Scan for the cell matching the given text and deliver its (X, Y) coordinate at center. 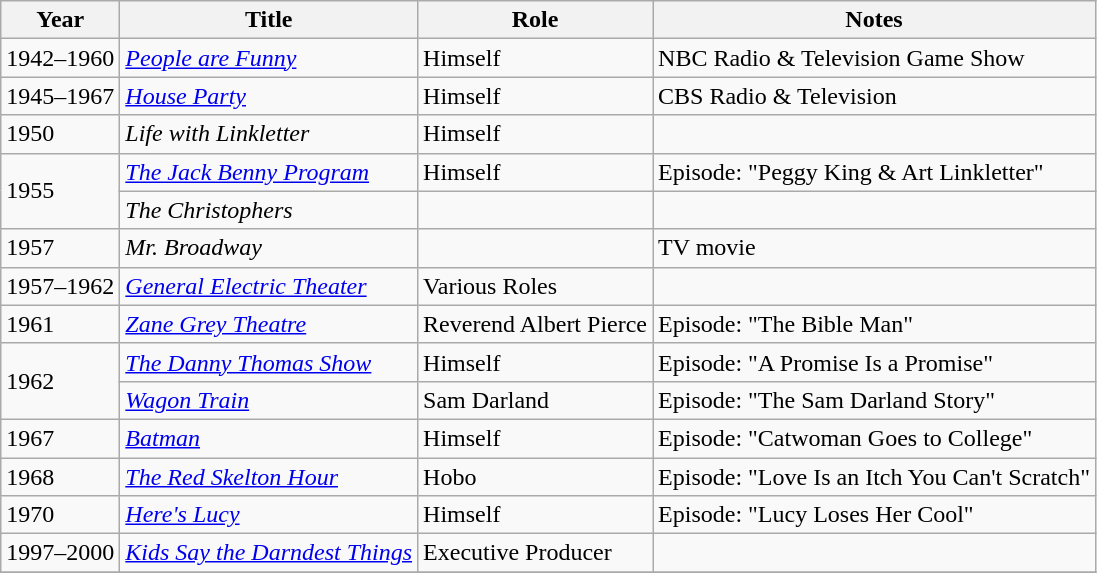
1950 (60, 134)
1945–1967 (60, 96)
Kids Say the Darndest Things (269, 553)
Batman (269, 438)
Episode: "The Sam Darland Story" (874, 400)
Here's Lucy (269, 515)
The Jack Benny Program (269, 172)
Executive Producer (536, 553)
NBC Radio & Television Game Show (874, 58)
Various Roles (536, 286)
1961 (60, 324)
Episode: "Lucy Loses Her Cool" (874, 515)
TV movie (874, 248)
1957 (60, 248)
Episode: "The Bible Man" (874, 324)
People are Funny (269, 58)
Episode: "Love Is an Itch You Can't Scratch" (874, 477)
Notes (874, 20)
Role (536, 20)
House Party (269, 96)
The Red Skelton Hour (269, 477)
Episode: "Peggy King & Art Linkletter" (874, 172)
Year (60, 20)
1962 (60, 381)
Episode: "Catwoman Goes to College" (874, 438)
The Danny Thomas Show (269, 362)
1968 (60, 477)
Hobo (536, 477)
The Christophers (269, 210)
1997–2000 (60, 553)
Mr. Broadway (269, 248)
Sam Darland (536, 400)
Episode: "A Promise Is a Promise" (874, 362)
1957–1962 (60, 286)
CBS Radio & Television (874, 96)
Reverend Albert Pierce (536, 324)
1942–1960 (60, 58)
1955 (60, 191)
Wagon Train (269, 400)
1970 (60, 515)
Life with Linkletter (269, 134)
1967 (60, 438)
General Electric Theater (269, 286)
Zane Grey Theatre (269, 324)
Title (269, 20)
